Extract the [x, y] coordinate from the center of the cell holding the provided text.  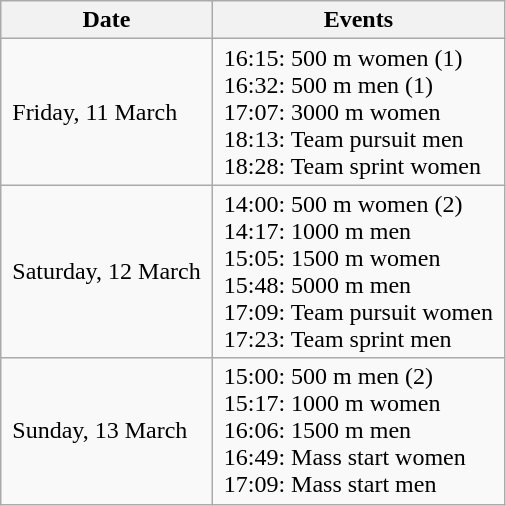
15:00: 500 m men (2) 15:17: 1000 m women 16:06: 1500 m men 16:49: Mass start women 17:09: Mass start men [358, 431]
16:15: 500 m women (1) 16:32: 500 m men (1) 17:07: 3000 m women 18:13: Team pursuit men 18:28: Team sprint women [358, 112]
Date [106, 20]
Events [358, 20]
Friday, 11 March [106, 112]
14:00: 500 m women (2) 14:17: 1000 m men 15:05: 1500 m women 15:48: 5000 m men 17:09: Team pursuit women 17:23: Team sprint men [358, 272]
Sunday, 13 March [106, 431]
Saturday, 12 March [106, 272]
